Provide the (x, y) coordinate of the cell's center where the given text is located.  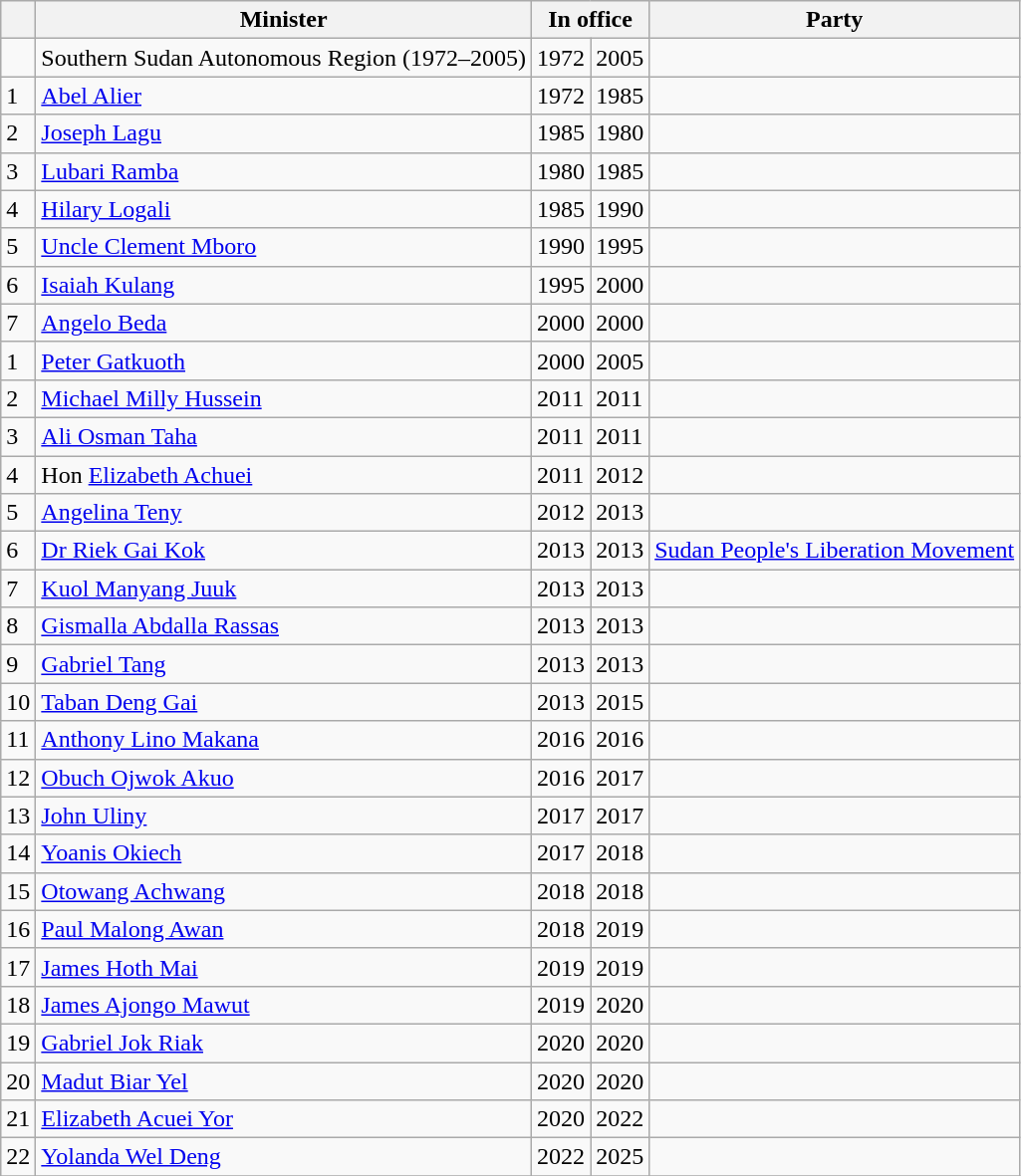
Kuol Manyang Juuk (284, 588)
2025 (620, 1157)
Dr Riek Gai Kok (284, 551)
17 (18, 967)
Southern Sudan Autonomous Region (1972–2005) (284, 58)
Anthony Lino Makana (284, 740)
James Hoth Mai (284, 967)
Joseph Lagu (284, 133)
19 (18, 1043)
21 (18, 1119)
Sudan People's Liberation Movement (835, 551)
Madut Biar Yel (284, 1080)
Uncle Clement Mboro (284, 247)
James Ajongo Mawut (284, 1005)
Gabriel Tang (284, 664)
9 (18, 664)
Angelina Teny (284, 513)
16 (18, 929)
Obuch Ojwok Akuo (284, 778)
13 (18, 816)
12 (18, 778)
Gabriel Jok Riak (284, 1043)
Minister (284, 20)
In office (591, 20)
15 (18, 891)
Hon Elizabeth Achuei (284, 475)
Hilary Logali (284, 209)
Gismalla Abdalla Rassas (284, 626)
Yoanis Okiech (284, 853)
John Uliny (284, 816)
8 (18, 626)
20 (18, 1080)
10 (18, 702)
Yolanda Wel Deng (284, 1157)
Angelo Beda (284, 323)
11 (18, 740)
18 (18, 1005)
Michael Milly Hussein (284, 398)
22 (18, 1157)
Elizabeth Acuei Yor (284, 1119)
2015 (620, 702)
Taban Deng Gai (284, 702)
Ali Osman Taha (284, 436)
Isaiah Kulang (284, 285)
Peter Gatkuoth (284, 360)
14 (18, 853)
Otowang Achwang (284, 891)
Paul Malong Awan (284, 929)
Party (835, 20)
Abel Alier (284, 96)
Lubari Ramba (284, 171)
